Locate the cell with the specified text and output its [x, y] center coordinate. 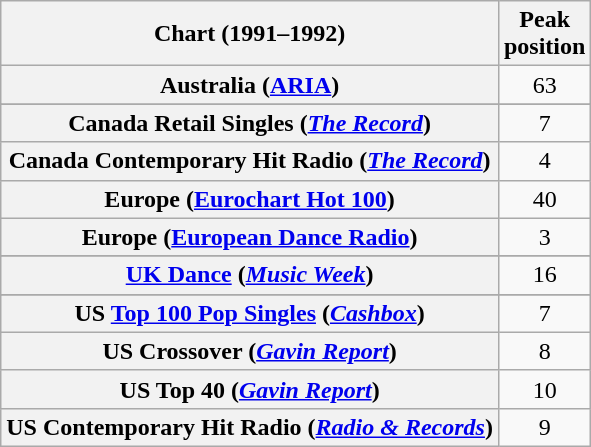
US Top 100 Pop Singles (Cashbox) [250, 313]
US Crossover (Gavin Report) [250, 351]
63 [544, 85]
Chart (1991–1992) [250, 34]
Canada Retail Singles (The Record) [250, 123]
10 [544, 389]
Peakposition [544, 34]
16 [544, 275]
Europe (Eurochart Hot 100) [250, 199]
40 [544, 199]
8 [544, 351]
9 [544, 427]
Europe (European Dance Radio) [250, 237]
US Contemporary Hit Radio (Radio & Records) [250, 427]
UK Dance (Music Week) [250, 275]
US Top 40 (Gavin Report) [250, 389]
3 [544, 237]
Canada Contemporary Hit Radio (The Record) [250, 161]
Australia (ARIA) [250, 85]
4 [544, 161]
